Detect which cell encompasses the target text, then output its (X, Y) center coordinate. 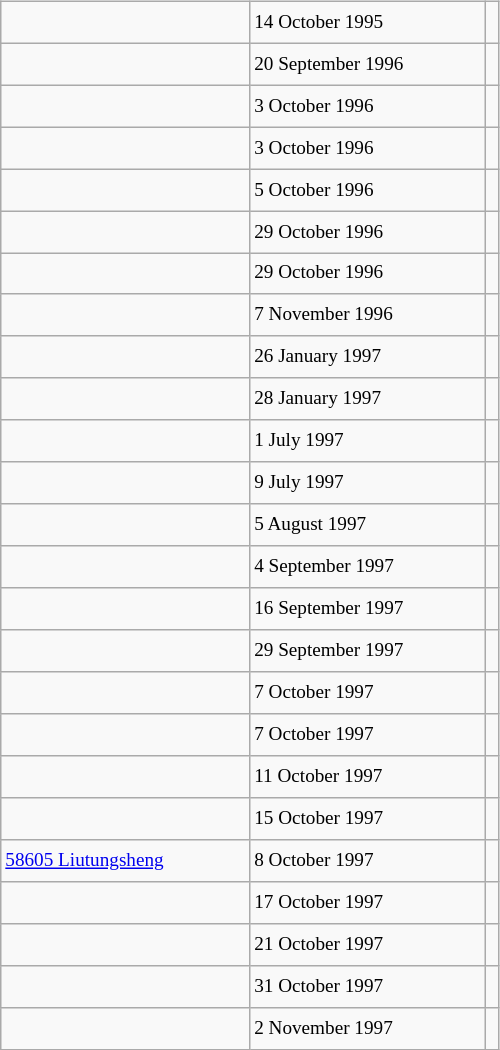
2 November 1997 (368, 1028)
9 July 1997 (368, 483)
7 November 1996 (368, 315)
29 September 1997 (368, 651)
21 October 1997 (368, 944)
1 July 1997 (368, 441)
28 January 1997 (368, 399)
5 August 1997 (368, 525)
31 October 1997 (368, 986)
14 October 1995 (368, 22)
26 January 1997 (368, 357)
17 October 1997 (368, 902)
4 September 1997 (368, 567)
5 October 1996 (368, 190)
20 September 1996 (368, 64)
16 September 1997 (368, 609)
15 October 1997 (368, 819)
58605 Liutungsheng (126, 861)
11 October 1997 (368, 777)
8 October 1997 (368, 861)
